Return (X, Y) of the center of cell containing provided text 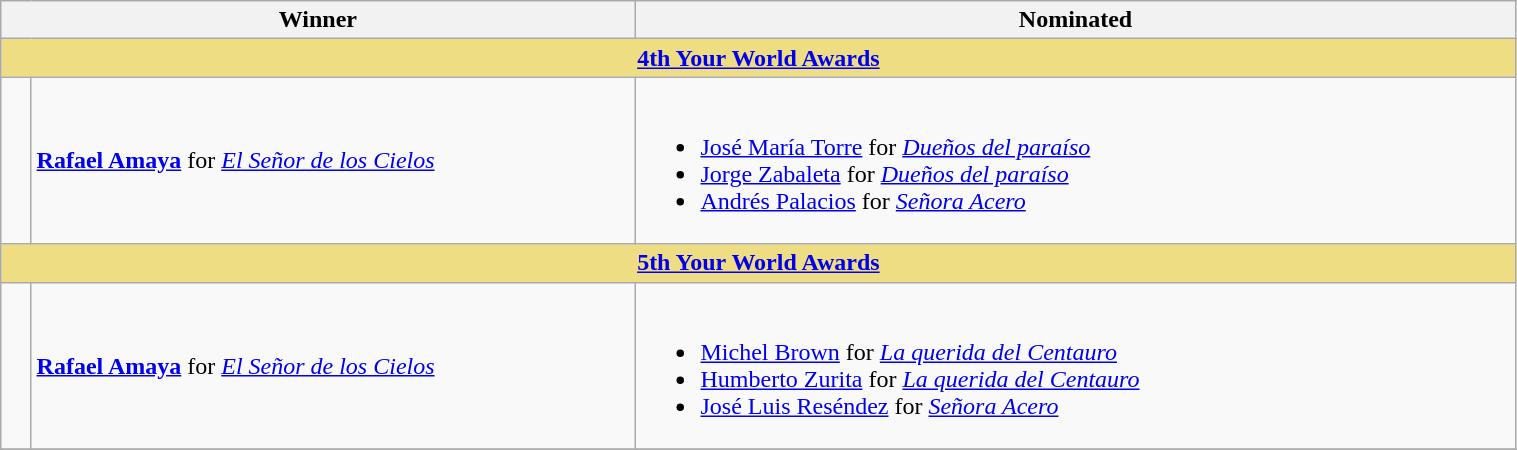
Winner (318, 20)
Nominated (1076, 20)
4th Your World Awards (758, 58)
José María Torre for Dueños del paraísoJorge Zabaleta for Dueños del paraísoAndrés Palacios for Señora Acero (1076, 160)
Michel Brown for La querida del CentauroHumberto Zurita for La querida del CentauroJosé Luis Reséndez for Señora Acero (1076, 366)
5th Your World Awards (758, 263)
